Scan for the cell matching the given text and deliver its (x, y) coordinate at center. 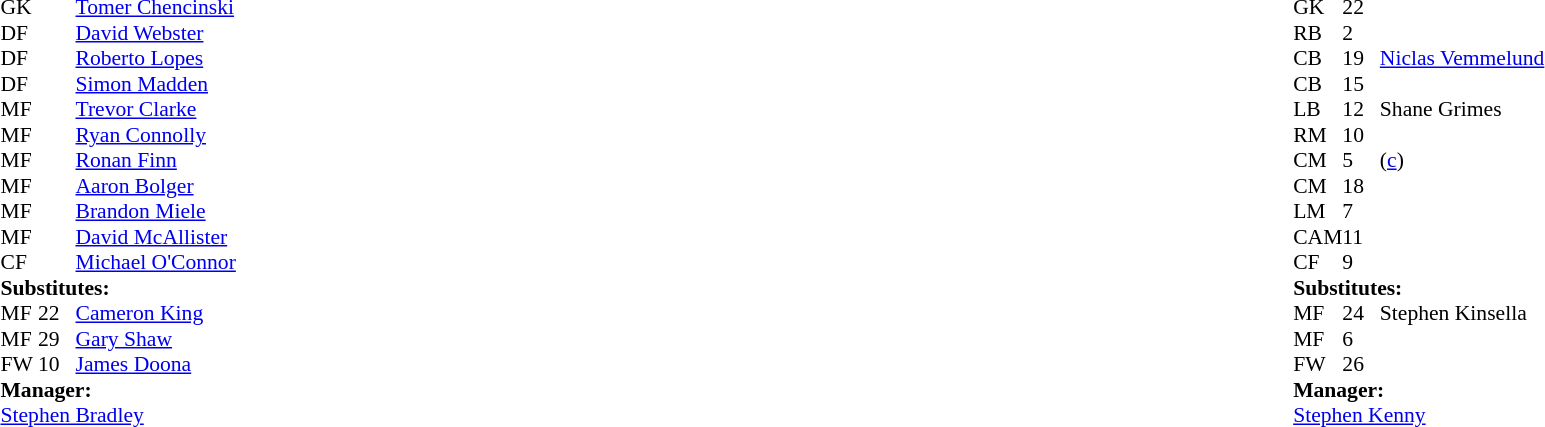
Aaron Bolger (156, 186)
24 (1361, 313)
26 (1361, 365)
2 (1361, 33)
David Webster (156, 33)
Cameron King (156, 313)
LB (1318, 109)
6 (1361, 339)
James Doona (156, 365)
Ryan Connolly (156, 135)
RB (1318, 33)
Shane Grimes (1462, 109)
LM (1318, 211)
Brandon Miele (156, 211)
5 (1361, 161)
11 (1361, 237)
Michael O'Connor (156, 263)
(c) (1462, 161)
22 (57, 313)
29 (57, 339)
David McAllister (156, 237)
9 (1361, 263)
18 (1361, 186)
CAM (1318, 237)
Stephen Kinsella (1462, 313)
Simon Madden (156, 84)
19 (1361, 59)
Ronan Finn (156, 161)
Roberto Lopes (156, 59)
Gary Shaw (156, 339)
RM (1318, 135)
7 (1361, 211)
15 (1361, 84)
Niclas Vemmelund (1462, 59)
12 (1361, 109)
Trevor Clarke (156, 109)
